For the text-containing cell, return its midpoint in [X, Y] coordinate format. 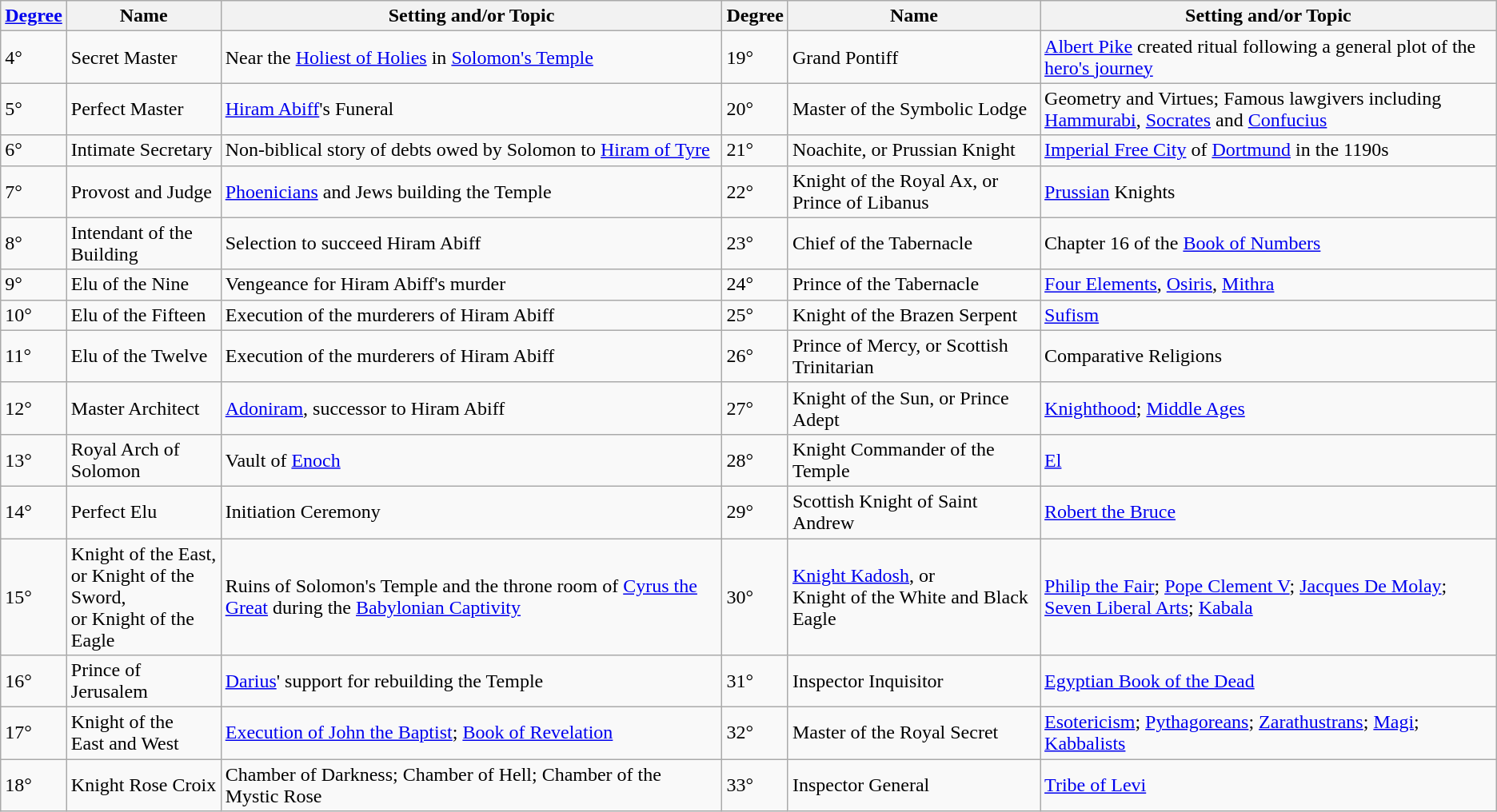
Vengeance for Hiram Abiff's murder [472, 285]
El [1268, 460]
Tribe of Levi [1268, 785]
23° [755, 243]
Chief of the Tabernacle [913, 243]
17° [34, 734]
Master of the Royal Secret [913, 734]
26° [755, 356]
Execution of John the Baptist; Book of Revelation [472, 734]
Ruins of Solomon's Temple and the throne room of Cyrus the Great during the Babylonian Captivity [472, 597]
Knight of the Brazen Serpent [913, 315]
9° [34, 285]
Perfect Elu [144, 511]
18° [34, 785]
20° [755, 109]
Vault of Enoch [472, 460]
Adoniram, successor to Hiram Abiff [472, 408]
22° [755, 192]
Esotericism; Pythagoreans; Zarathustrans; Magi; Kabbalists [1268, 734]
Knight Commander of the Temple [913, 460]
Prince of the Tabernacle [913, 285]
Knight Kadosh, orKnight of the White and Black Eagle [913, 597]
21° [755, 150]
32° [755, 734]
Near the Holiest of Holies in Solomon's Temple [472, 58]
8° [34, 243]
Prussian Knights [1268, 192]
19° [755, 58]
11° [34, 356]
Scottish Knight of Saint Andrew [913, 511]
Prince of Mercy, or Scottish Trinitarian [913, 356]
Non-biblical story of debts owed by Solomon to Hiram of Tyre [472, 150]
33° [755, 785]
31° [755, 681]
29° [755, 511]
14° [34, 511]
Chapter 16 of the Book of Numbers [1268, 243]
Four Elements, Osiris, Mithra [1268, 285]
Knight Rose Croix [144, 785]
Geometry and Virtues; Famous lawgivers including Hammurabi, Socrates and Confucius [1268, 109]
Elu of the Fifteen [144, 315]
Selection to succeed Hiram Abiff [472, 243]
Phoenicians and Jews building the Temple [472, 192]
Elu of the Twelve [144, 356]
Hiram Abiff's Funeral [472, 109]
Egyptian Book of the Dead [1268, 681]
Royal Arch of Solomon [144, 460]
Knight of the Royal Ax, or Prince of Libanus [913, 192]
30° [755, 597]
Initiation Ceremony [472, 511]
Intendant of the Building [144, 243]
12° [34, 408]
Intimate Secretary [144, 150]
Secret Master [144, 58]
Imperial Free City of Dortmund in the 1190s [1268, 150]
Inspector General [913, 785]
16° [34, 681]
Prince of Jerusalem [144, 681]
28° [755, 460]
Robert the Bruce [1268, 511]
Albert Pike created ritual following a general plot of the hero's journey [1268, 58]
27° [755, 408]
Knighthood; Middle Ages [1268, 408]
Perfect Master [144, 109]
4° [34, 58]
Grand Pontiff [913, 58]
Provost and Judge [144, 192]
Philip the Fair; Pope Clement V; Jacques De Molay; Seven Liberal Arts; Kabala [1268, 597]
25° [755, 315]
Comparative Religions [1268, 356]
6° [34, 150]
Sufism [1268, 315]
Master of the Symbolic Lodge [913, 109]
5° [34, 109]
10° [34, 315]
Darius' support for rebuilding the Temple [472, 681]
24° [755, 285]
Knight of the East,or Knight of the Sword,or Knight of the Eagle [144, 597]
13° [34, 460]
Chamber of Darkness; Chamber of Hell; Chamber of the Mystic Rose [472, 785]
Elu of the Nine [144, 285]
7° [34, 192]
Inspector Inquisitor [913, 681]
15° [34, 597]
Knight of theEast and West [144, 734]
Knight of the Sun, or Prince Adept [913, 408]
Noachite, or Prussian Knight [913, 150]
Master Architect [144, 408]
